Identify which cell holds the provided text, then report its [x, y] central coordinate. 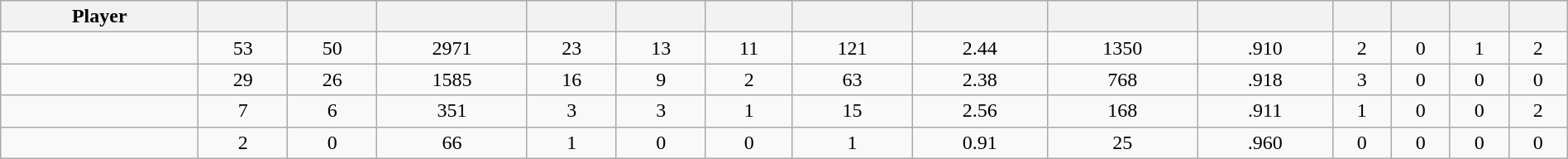
768 [1122, 79]
13 [661, 48]
2.44 [979, 48]
63 [852, 79]
9 [661, 79]
2971 [452, 48]
50 [332, 48]
16 [571, 79]
1585 [452, 79]
121 [852, 48]
.918 [1265, 79]
1350 [1122, 48]
23 [571, 48]
168 [1122, 111]
.960 [1265, 142]
2.38 [979, 79]
15 [852, 111]
53 [243, 48]
7 [243, 111]
0.91 [979, 142]
Player [99, 17]
.910 [1265, 48]
2.56 [979, 111]
11 [749, 48]
.911 [1265, 111]
29 [243, 79]
66 [452, 142]
6 [332, 111]
26 [332, 79]
351 [452, 111]
25 [1122, 142]
